Determine the [x, y] coordinate at the center of the cell enclosing the given text.  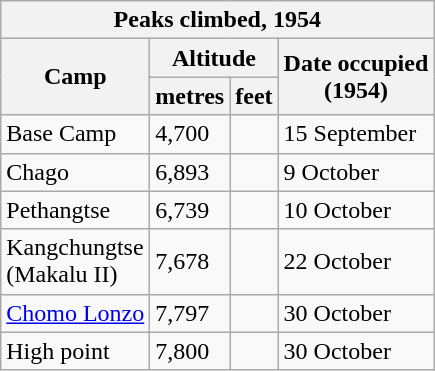
9 October [356, 172]
Camp [76, 77]
7,678 [190, 262]
Date occupied(1954) [356, 77]
7,800 [190, 351]
Base Camp [76, 134]
4,700 [190, 134]
Chago [76, 172]
6,739 [190, 210]
10 October [356, 210]
6,893 [190, 172]
Pethangtse [76, 210]
Kangchungtse(Makalu II) [76, 262]
Peaks climbed, 1954 [218, 20]
Altitude [214, 58]
15 September [356, 134]
22 October [356, 262]
Chomo Lonzo [76, 313]
7,797 [190, 313]
metres [190, 96]
feet [254, 96]
High point [76, 351]
